Return (X, Y) of the center of cell containing provided text 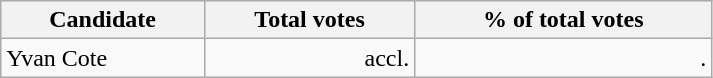
accl. (309, 58)
Total votes (309, 20)
Candidate (103, 20)
Yvan Cote (103, 58)
% of total votes (564, 20)
. (564, 58)
